Identify which cell holds the provided text, then report its (X, Y) central coordinate. 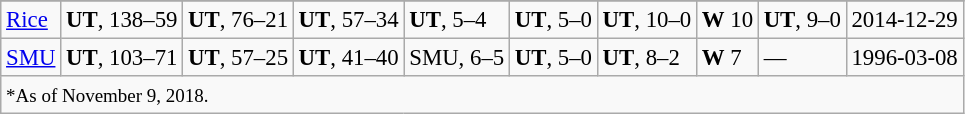
UT, 57–25 (238, 58)
— (802, 58)
*As of November 9, 2018. (482, 95)
UT, 138–59 (122, 20)
UT, 10–0 (646, 20)
UT, 57–34 (348, 20)
SMU, 6–5 (457, 58)
SMU (31, 58)
Rice (31, 20)
W 7 (727, 58)
W 10 (727, 20)
UT, 41–40 (348, 58)
UT, 8–2 (646, 58)
UT, 76–21 (238, 20)
UT, 103–71 (122, 58)
2014-12-29 (904, 20)
UT, 9–0 (802, 20)
UT, 5–4 (457, 20)
1996-03-08 (904, 58)
